Output the [X, Y] coordinate of the center of the cell containing the given text.  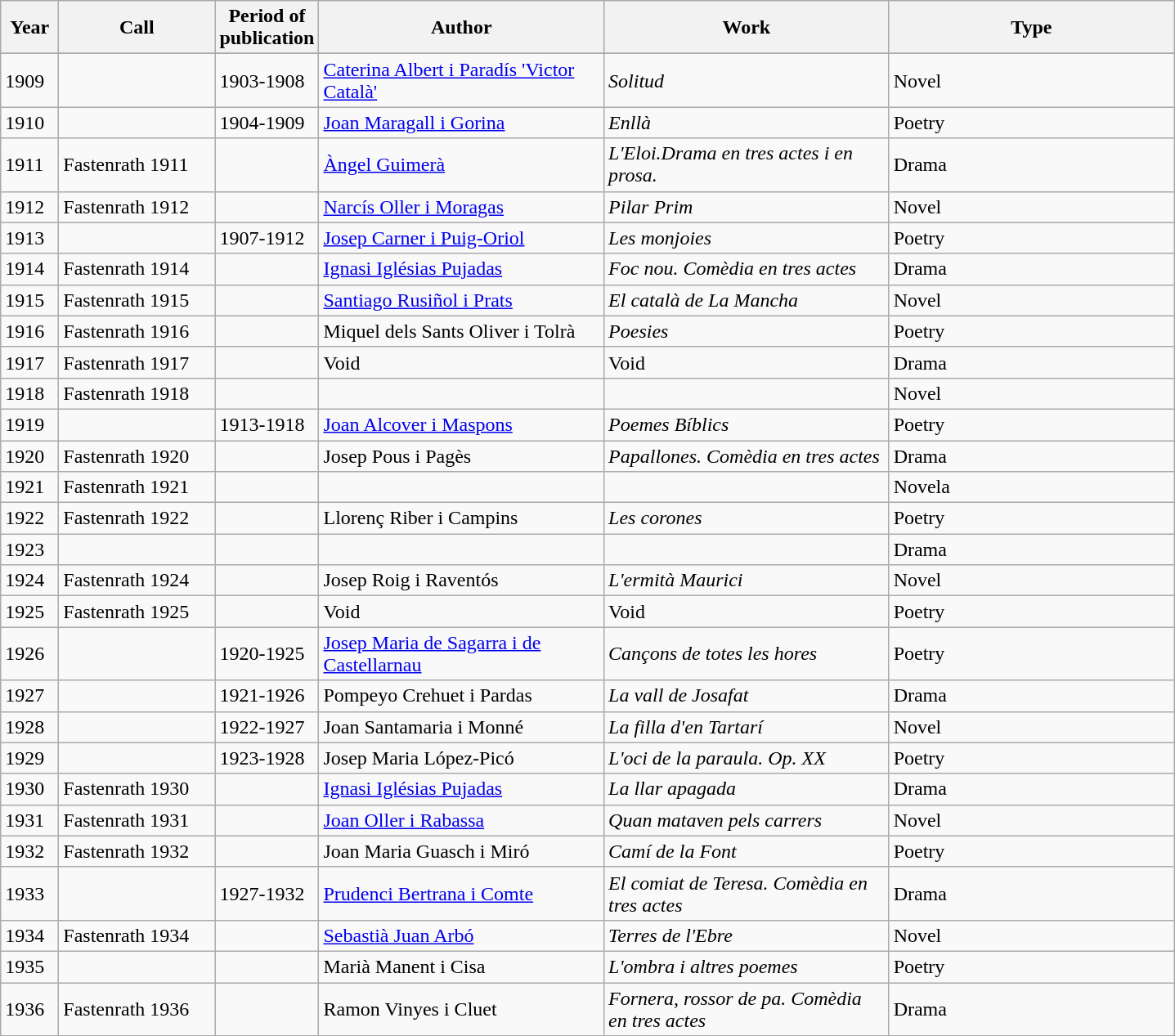
Caterina Albert i Paradís 'Victor Català' [461, 80]
Fastenrath 1920 [137, 455]
Santiago Rusiñol i Prats [461, 300]
L'Eloi.Drama en tres actes i en prosa. [747, 165]
1928 [29, 727]
1929 [29, 758]
Àngel Guimerà [461, 165]
Fastenrath 1931 [137, 820]
Les monjoies [747, 238]
1932 [29, 851]
Fastenrath 1916 [137, 331]
1927-1932 [267, 893]
Fastenrath 1914 [137, 269]
Work [747, 28]
1916 [29, 331]
1913 [29, 238]
L'oci de la paraula. Op. XX [747, 758]
La llar apagada [747, 789]
Joan Maria Guasch i Miró [461, 851]
1930 [29, 789]
1907-1912 [267, 238]
Joan Santamaria i Monné [461, 727]
Type [1032, 28]
El comiat de Teresa. Comèdia en tres actes [747, 893]
Camí de la Font [747, 851]
Prudenci Bertrana i Comte [461, 893]
Fastenrath 1912 [137, 207]
1912 [29, 207]
1922 [29, 518]
1914 [29, 269]
Fastenrath 1915 [137, 300]
Call [137, 28]
Enllà [747, 123]
1923-1928 [267, 758]
1913-1918 [267, 424]
Josep Maria López-Picó [461, 758]
Joan Maragall i Gorina [461, 123]
Joan Alcover i Maspons [461, 424]
Year [29, 28]
1923 [29, 549]
Terres de l'Ebre [747, 935]
Poesies [747, 331]
Joan Oller i Rabassa [461, 820]
Poemes Bíblics [747, 424]
Fastenrath 1925 [137, 612]
Papallones. Comèdia en tres actes [747, 455]
Solitud [747, 80]
Fastenrath 1924 [137, 581]
1926 [29, 654]
1936 [29, 1009]
1911 [29, 165]
1918 [29, 393]
Author [461, 28]
Foc nou. Comèdia en tres actes [747, 269]
Josep Carner i Puig-Oriol [461, 238]
La vall de Josafat [747, 696]
Period of publication [267, 28]
1921 [29, 487]
Fastenrath 1911 [137, 165]
1935 [29, 966]
L'ermità Maurici [747, 581]
Fornera, rossor de pa. Comèdia en tres actes [747, 1009]
L'ombra i altres poemes [747, 966]
Fastenrath 1932 [137, 851]
Fastenrath 1917 [137, 362]
Fastenrath 1921 [137, 487]
1903-1908 [267, 80]
1920-1925 [267, 654]
1909 [29, 80]
Fastenrath 1918 [137, 393]
Miquel dels Sants Oliver i Tolrà [461, 331]
1920 [29, 455]
Fastenrath 1936 [137, 1009]
Pilar Prim [747, 207]
1921-1926 [267, 696]
El català de La Mancha [747, 300]
1915 [29, 300]
1924 [29, 581]
1919 [29, 424]
1933 [29, 893]
Quan mataven pels carrers [747, 820]
Cançons de totes les hores [747, 654]
Fastenrath 1934 [137, 935]
Pompeyo Crehuet i Pardas [461, 696]
Sebastià Juan Arbó [461, 935]
Marià Manent i Cisa [461, 966]
1910 [29, 123]
Josep Roig i Raventós [461, 581]
1931 [29, 820]
Josep Maria de Sagarra i de Castellarnau [461, 654]
1904-1909 [267, 123]
1934 [29, 935]
1927 [29, 696]
Les corones [747, 518]
Narcís Oller i Moragas [461, 207]
Fastenrath 1930 [137, 789]
La filla d'en Tartarí [747, 727]
Ramon Vinyes i Cluet [461, 1009]
Llorenç Riber i Campins [461, 518]
1925 [29, 612]
Fastenrath 1922 [137, 518]
Novela [1032, 487]
Josep Pous i Pagès [461, 455]
1917 [29, 362]
1922-1927 [267, 727]
